Return (x, y) of the center of cell containing provided text 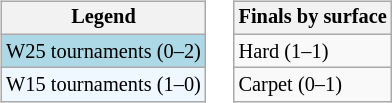
W25 tournaments (0–2) (103, 51)
Legend (103, 18)
Finals by surface (313, 18)
W15 tournaments (1–0) (103, 85)
Carpet (0–1) (313, 85)
Hard (1–1) (313, 51)
